Detect which cell encompasses the target text, then output its [x, y] center coordinate. 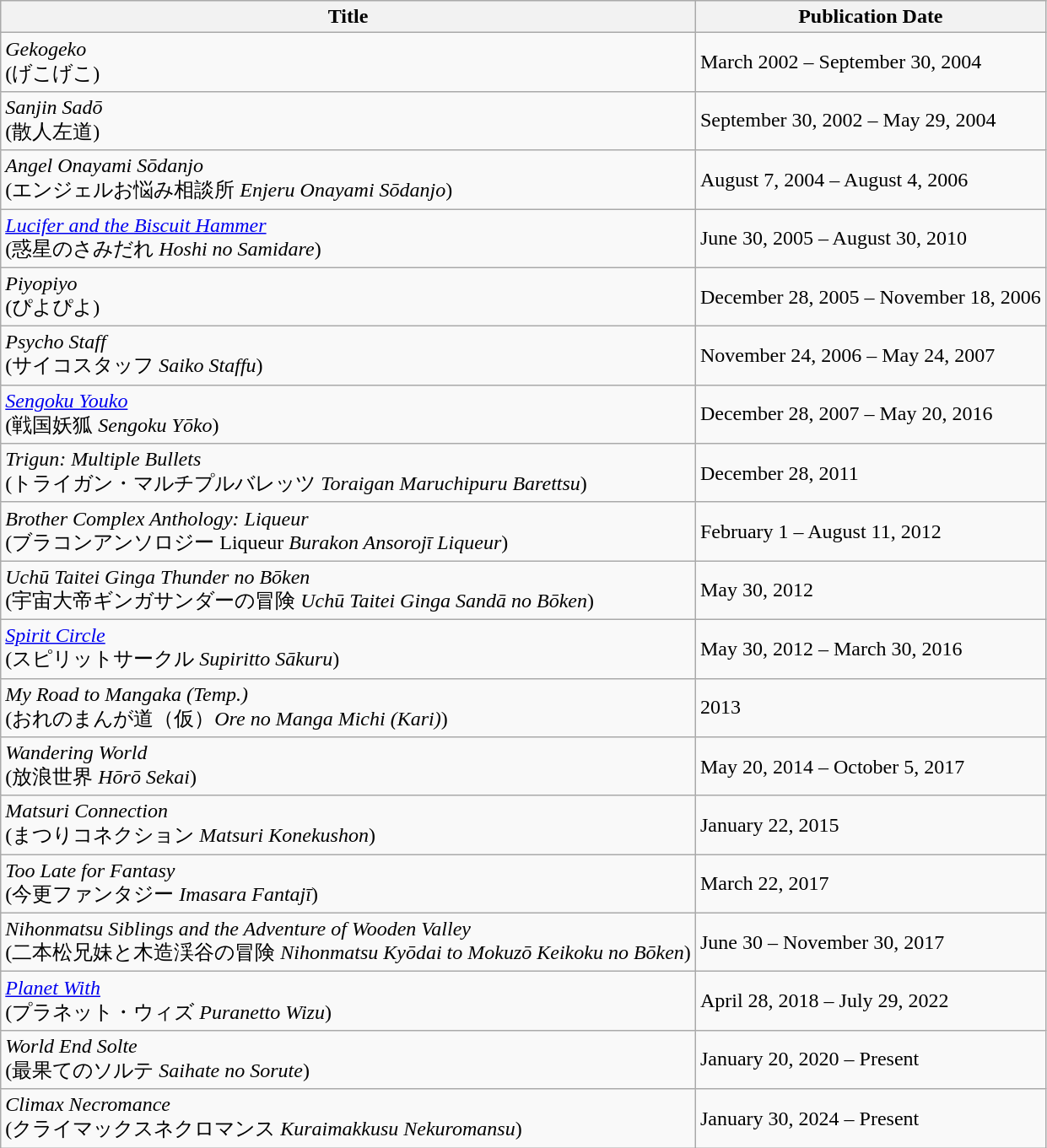
Nihonmatsu Siblings and the Adventure of Wooden Valley(二本松兄妹と木造渓谷の冒険 Nihonmatsu Kyōdai to Mokuzō Keikoku no Bōken) [348, 942]
December 28, 2007 – May 20, 2016 [871, 414]
September 30, 2002 – May 29, 2004 [871, 121]
Sanjin Sadō(散人左道) [348, 121]
Matsuri Connection(まつりコネクション Matsuri Konekushon) [348, 825]
January 22, 2015 [871, 825]
Publication Date [871, 17]
Trigun: Multiple Bullets(トライガン・マルチプルバレッツ Toraigan Maruchipuru Barettsu) [348, 473]
My Road to Mangaka (Temp.)(おれのまんが道（仮）Ore no Manga Michi (Kari)) [348, 708]
2013 [871, 708]
March 22, 2017 [871, 884]
Piyopiyo(ぴよぴよ) [348, 297]
January 20, 2020 – Present [871, 1059]
November 24, 2006 – May 24, 2007 [871, 356]
January 30, 2024 – Present [871, 1118]
December 28, 2005 – November 18, 2006 [871, 297]
March 2002 – September 30, 2004 [871, 62]
World End Solte(最果てのソルテ Saihate no Sorute) [348, 1059]
May 30, 2012 [871, 590]
Sengoku Youko(戦国妖狐 Sengoku Yōko) [348, 414]
Wandering World(放浪世界 Hōrō Sekai) [348, 767]
June 30, 2005 – August 30, 2010 [871, 239]
June 30 – November 30, 2017 [871, 942]
Uchū Taitei Ginga Thunder no Bōken(宇宙大帝ギンガサンダーの冒険 Uchū Taitei Ginga Sandā no Bōken) [348, 590]
Spirit Circle(スピリットサークル Supiritto Sākuru) [348, 649]
Psycho Staff(サイコスタッフ Saiko Staffu) [348, 356]
February 1 – August 11, 2012 [871, 531]
Too Late for Fantasy(今更ファンタジー Imasara Fantajī) [348, 884]
April 28, 2018 – July 29, 2022 [871, 1001]
Title [348, 17]
May 30, 2012 – March 30, 2016 [871, 649]
Gekogeko(げこげこ) [348, 62]
Angel Onayami Sōdanjo(エンジェルお悩み相談所 Enjeru Onayami Sōdanjo) [348, 180]
Brother Complex Anthology: Liqueur(ブラコンアンソロジー Liqueur Burakon Ansorojī Liqueur) [348, 531]
December 28, 2011 [871, 473]
Planet With(プラネット・ウィズ Puranetto Wizu) [348, 1001]
Lucifer and the Biscuit Hammer(惑星のさみだれ Hoshi no Samidare) [348, 239]
May 20, 2014 – October 5, 2017 [871, 767]
Climax Necromance(クライマックスネクロマンス Kuraimakkusu Nekuromansu) [348, 1118]
August 7, 2004 – August 4, 2006 [871, 180]
